Pinpoint the cell where the given text exists, returning its [X, Y] midpoint coordinate. 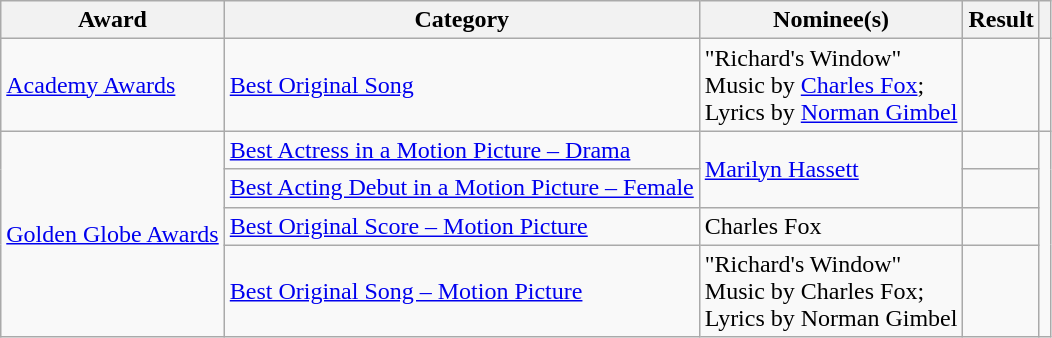
Golden Globe Awards [113, 234]
Best Acting Debut in a Motion Picture – Female [462, 188]
Nominee(s) [831, 20]
Best Original Score – Motion Picture [462, 226]
Result [1001, 20]
Best Original Song – Motion Picture [462, 291]
Academy Awards [113, 85]
Best Original Song [462, 85]
Charles Fox [831, 226]
Award [113, 20]
Best Actress in a Motion Picture – Drama [462, 150]
Category [462, 20]
Marilyn Hassett [831, 169]
